Return [X, Y] of the center of cell containing provided text 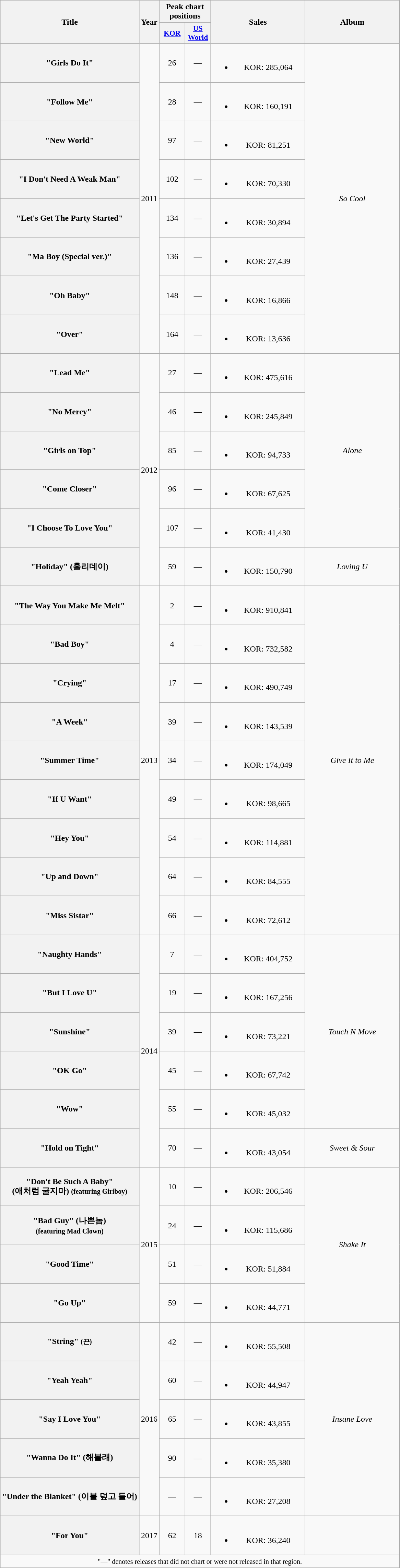
KOR: 35,380 [258, 1458]
"Wanna Do It" (해볼래) [70, 1458]
"Holiday" (홀리데이) [70, 567]
KOR: 81,251 [258, 141]
KOR: 732,582 [258, 644]
2 [172, 605]
2016 [149, 1419]
28 [172, 101]
"Follow Me" [70, 101]
27 [172, 373]
"Naughty Hands" [70, 954]
"If U Want" [70, 799]
KOR: 114,881 [258, 838]
"Hold on Tight" [70, 1148]
USWorld [198, 33]
"Lead Me" [70, 373]
KOR: 490,749 [258, 683]
2012 [149, 470]
KOR: 30,894 [258, 218]
"Don't Be Such A Baby" (애처럼 굴지마) (featuring Giriboy) [70, 1187]
"New World" [70, 141]
97 [172, 141]
2011 [149, 198]
85 [172, 450]
"Good Time" [70, 1264]
"Go Up" [70, 1303]
"Under the Blanket" (이불 덮고 들어) [70, 1496]
Album [352, 22]
"OK Go" [70, 1071]
"But I Love U" [70, 993]
Insane Love [352, 1419]
KOR: 41,430 [258, 528]
"Girls on Top" [70, 450]
KOR: 27,208 [258, 1496]
"Wow" [70, 1109]
Touch N Move [352, 1032]
KOR: 44,947 [258, 1381]
4 [172, 644]
2014 [149, 1051]
34 [172, 760]
2017 [149, 1535]
KOR: 94,733 [258, 450]
KOR: 70,330 [258, 179]
42 [172, 1341]
KOR: 73,221 [258, 1032]
KOR: 143,539 [258, 722]
KOR: 167,256 [258, 993]
"Bad Guy" (나쁜놈)(featuring Mad Clown) [70, 1226]
96 [172, 489]
54 [172, 838]
KOR: 174,049 [258, 760]
"I Don't Need A Weak Man" [70, 179]
"Bad Boy" [70, 644]
Sweet & Sour [352, 1148]
102 [172, 179]
KOR: 51,884 [258, 1264]
"Miss Sistar" [70, 915]
"—" denotes releases that did not chart or were not released in that region. [200, 1561]
7 [172, 954]
136 [172, 256]
KOR: 44,771 [258, 1303]
"Girls Do It" [70, 63]
So Cool [352, 198]
26 [172, 63]
"Yeah Yeah" [70, 1381]
Give It to Me [352, 761]
17 [172, 683]
KOR: 36,240 [258, 1535]
KOR: 13,636 [258, 334]
"Hey You" [70, 838]
55 [172, 1109]
KOR: 43,054 [258, 1148]
KOR: 67,742 [258, 1071]
KOR: 67,625 [258, 489]
19 [172, 993]
KOR: 206,546 [258, 1187]
KOR: 43,855 [258, 1419]
"No Mercy" [70, 411]
"Up and Down" [70, 877]
KOR: 16,866 [258, 295]
KOR: 45,032 [258, 1109]
Shake It [352, 1245]
18 [198, 1535]
KOR: 98,665 [258, 799]
10 [172, 1187]
"I Choose To Love You" [70, 528]
"Say I Love You" [70, 1419]
134 [172, 218]
148 [172, 295]
24 [172, 1226]
Alone [352, 450]
"Summer Time" [70, 760]
Sales [258, 22]
KOR: 55,508 [258, 1341]
KOR: 475,616 [258, 373]
KOR: 27,439 [258, 256]
49 [172, 799]
164 [172, 334]
Year [149, 22]
2015 [149, 1245]
KOR: 245,849 [258, 411]
"Come Closer" [70, 489]
KOR: 160,191 [258, 101]
46 [172, 411]
64 [172, 877]
51 [172, 1264]
Peak chart positions [185, 12]
KOR: 404,752 [258, 954]
KOR: 150,790 [258, 567]
70 [172, 1148]
Title [70, 22]
"Oh Baby" [70, 295]
"Over" [70, 334]
KOR: 910,841 [258, 605]
66 [172, 915]
107 [172, 528]
2013 [149, 761]
60 [172, 1381]
62 [172, 1535]
65 [172, 1419]
"Sunshine" [70, 1032]
KOR [172, 33]
KOR: 84,555 [258, 877]
"Let's Get The Party Started" [70, 218]
45 [172, 1071]
KOR: 285,064 [258, 63]
90 [172, 1458]
"A Week" [70, 722]
"For You" [70, 1535]
"Ma Boy (Special ver.)" [70, 256]
KOR: 72,612 [258, 915]
Loving U [352, 567]
KOR: 115,686 [258, 1226]
"The Way You Make Me Melt" [70, 605]
"String" (끈) [70, 1341]
"Crying" [70, 683]
